Search for the cell housing the specified text and yield its (X, Y) center coordinate. 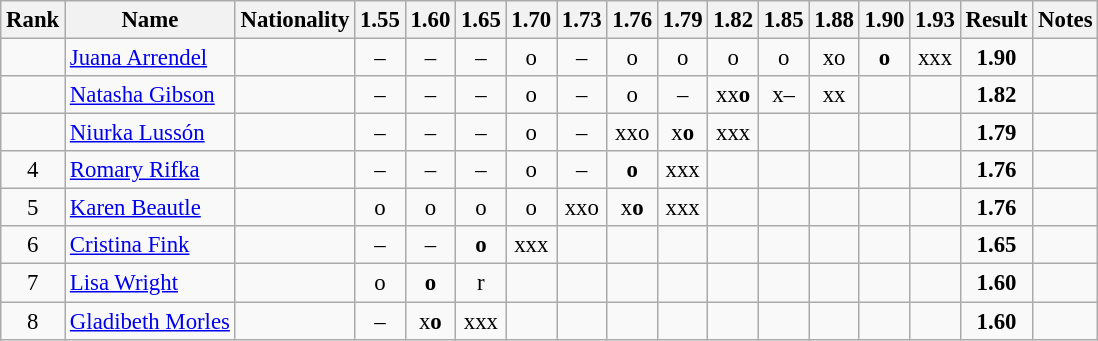
Rank (33, 20)
r (481, 283)
Cristina Fink (150, 245)
Romary Rifka (150, 170)
Karen Beautle (150, 208)
Name (150, 20)
x– (783, 95)
8 (33, 321)
1.55 (380, 20)
1.73 (582, 20)
Lisa Wright (150, 283)
4 (33, 170)
Niurka Lussón (150, 133)
1.88 (834, 20)
Result (996, 20)
Juana Arrendel (150, 58)
Nationality (294, 20)
Notes (1066, 20)
6 (33, 245)
1.70 (531, 20)
xx (834, 95)
7 (33, 283)
1.93 (935, 20)
Natasha Gibson (150, 95)
1.85 (783, 20)
Gladibeth Morles (150, 321)
5 (33, 208)
